Scan for the cell matching the given text and deliver its [x, y] coordinate at center. 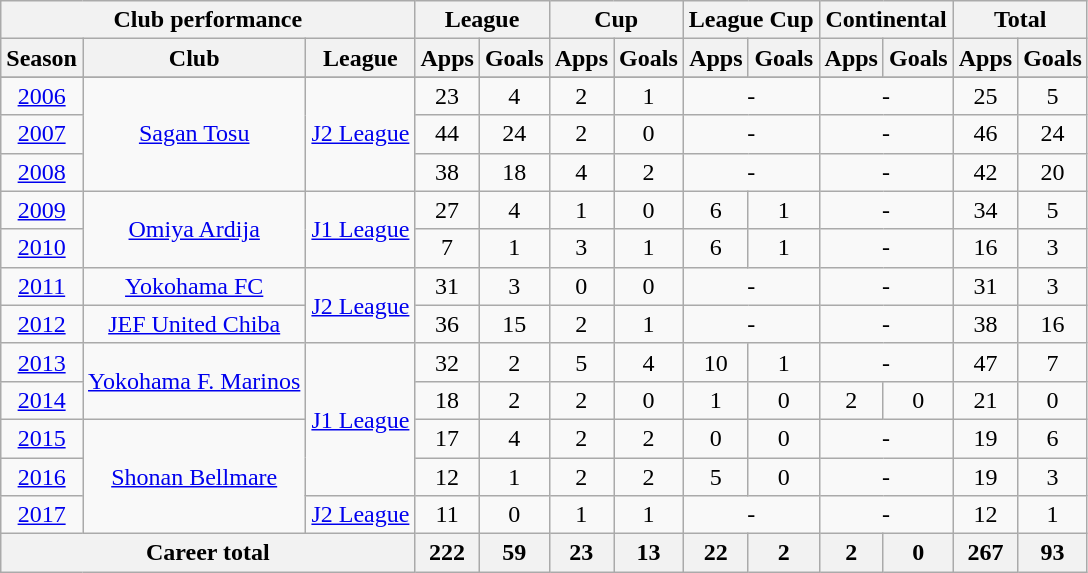
Cup [616, 20]
2009 [42, 210]
25 [985, 96]
Club [194, 58]
46 [985, 134]
Season [42, 58]
Total [1020, 20]
20 [1053, 172]
15 [514, 324]
44 [447, 134]
59 [514, 553]
Sagan Tosu [194, 134]
2007 [42, 134]
Shonan Bellmare [194, 476]
League Cup [751, 20]
36 [447, 324]
Continental [886, 20]
2013 [42, 362]
21 [985, 400]
Omiya Ardija [194, 229]
222 [447, 553]
2015 [42, 438]
22 [716, 553]
13 [649, 553]
2008 [42, 172]
JEF United Chiba [194, 324]
Career total [208, 553]
17 [447, 438]
2011 [42, 286]
Yokohama FC [194, 286]
267 [985, 553]
2017 [42, 515]
10 [716, 362]
2010 [42, 248]
2014 [42, 400]
2006 [42, 96]
34 [985, 210]
2012 [42, 324]
32 [447, 362]
27 [447, 210]
47 [985, 362]
42 [985, 172]
93 [1053, 553]
11 [447, 515]
Club performance [208, 20]
2016 [42, 477]
Yokohama F. Marinos [194, 381]
